Identify which cell holds the provided text, then report its (X, Y) central coordinate. 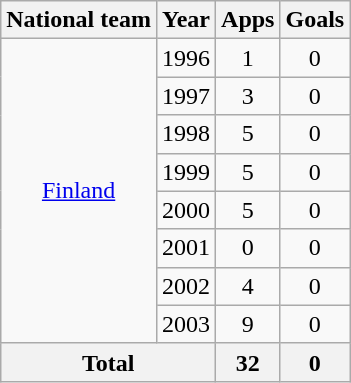
Finland (79, 191)
3 (248, 96)
Goals (315, 20)
1 (248, 58)
4 (248, 286)
National team (79, 20)
2003 (186, 324)
1998 (186, 134)
1996 (186, 58)
Total (108, 362)
2002 (186, 286)
1999 (186, 172)
9 (248, 324)
Apps (248, 20)
32 (248, 362)
Year (186, 20)
1997 (186, 96)
2001 (186, 248)
2000 (186, 210)
